Capture the cell that displays the provided text and extract its [x, y] central coordinate. 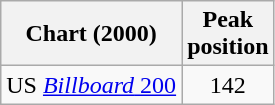
US Billboard 200 [92, 85]
Chart (2000) [92, 34]
Peakposition [228, 34]
142 [228, 85]
